Output the (X, Y) coordinate of the center of the cell containing the given text.  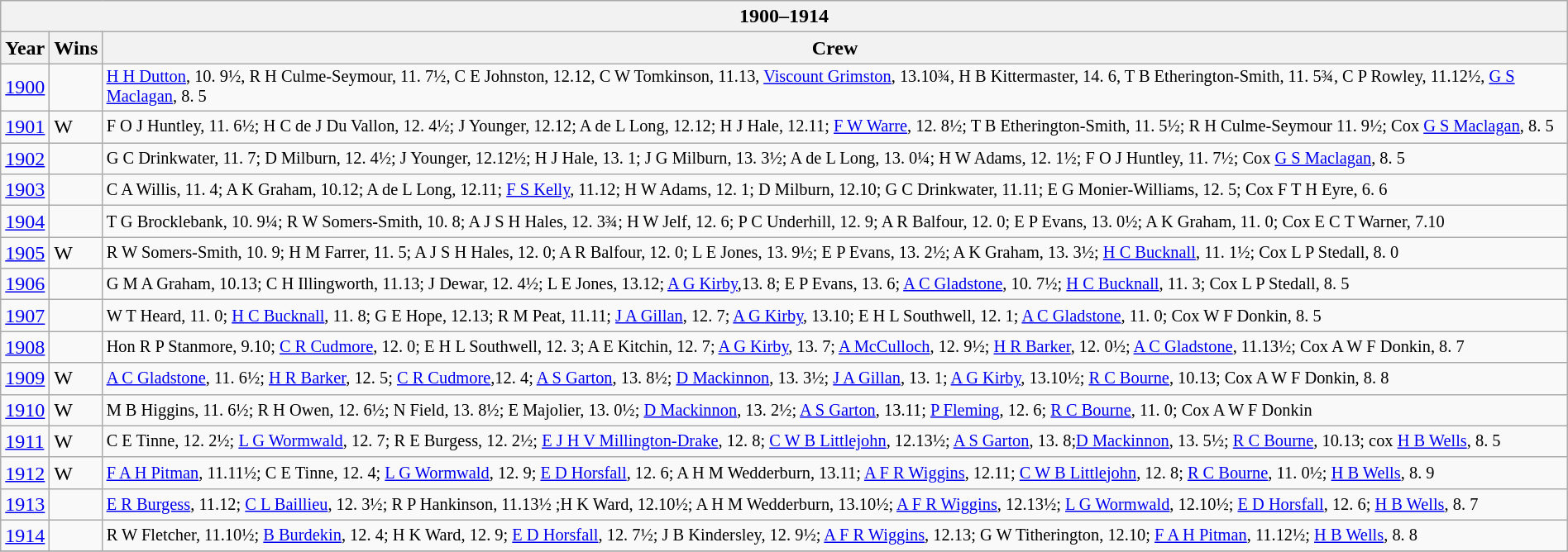
1912 (25, 473)
1902 (25, 159)
1900 (25, 88)
1908 (25, 347)
1900–1914 (784, 17)
1906 (25, 284)
1903 (25, 190)
1909 (25, 378)
1913 (25, 504)
Crew (835, 48)
Wins (76, 48)
1911 (25, 441)
Year (25, 48)
1904 (25, 221)
1910 (25, 410)
1901 (25, 127)
1905 (25, 253)
1914 (25, 535)
1907 (25, 316)
